From the cell containing the given text, extract its center point as (x, y) coordinate. 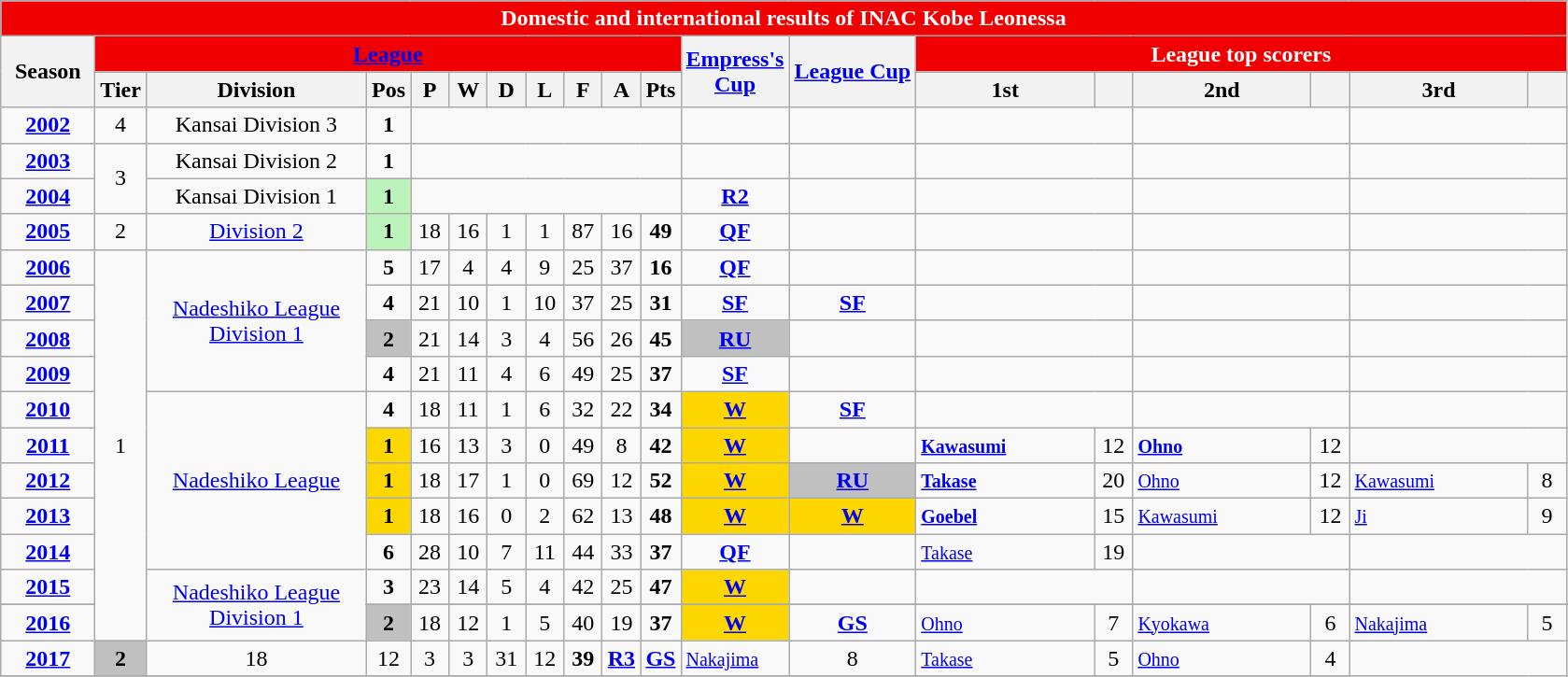
2008 (49, 338)
2015 (49, 587)
39 (583, 658)
Kyokawa (1222, 623)
2012 (49, 481)
2nd (1222, 90)
20 (1113, 481)
Kansai Division 3 (256, 125)
44 (583, 552)
22 (622, 409)
2005 (49, 232)
P (430, 90)
Kansai Division 2 (256, 161)
R3 (622, 658)
Division (256, 90)
47 (661, 587)
52 (661, 481)
Pts (661, 90)
League Cup (853, 72)
League (388, 54)
Nadeshiko League (256, 480)
48 (661, 516)
Season (49, 72)
2014 (49, 552)
26 (622, 338)
40 (583, 623)
Domestic and international results of INAC Kobe Leonessa (784, 19)
2013 (49, 516)
Pos (388, 90)
87 (583, 232)
2006 (49, 267)
2003 (49, 161)
2004 (49, 196)
F (583, 90)
15 (1113, 516)
Division 2 (256, 232)
2002 (49, 125)
2010 (49, 409)
62 (583, 516)
2011 (49, 445)
Empress's Cup (735, 72)
L (545, 90)
34 (661, 409)
Ji (1438, 516)
2017 (49, 658)
32 (583, 409)
Goebel (1005, 516)
1st (1005, 90)
A (622, 90)
2009 (49, 374)
3rd (1438, 90)
45 (661, 338)
23 (430, 587)
69 (583, 481)
2007 (49, 303)
Kansai Division 1 (256, 196)
Tier (121, 90)
R2 (735, 196)
League top scorers (1241, 54)
2016 (49, 623)
28 (430, 552)
D (506, 90)
56 (583, 338)
33 (622, 552)
